Determine the [x, y] coordinate at the center of the cell enclosing the given text.  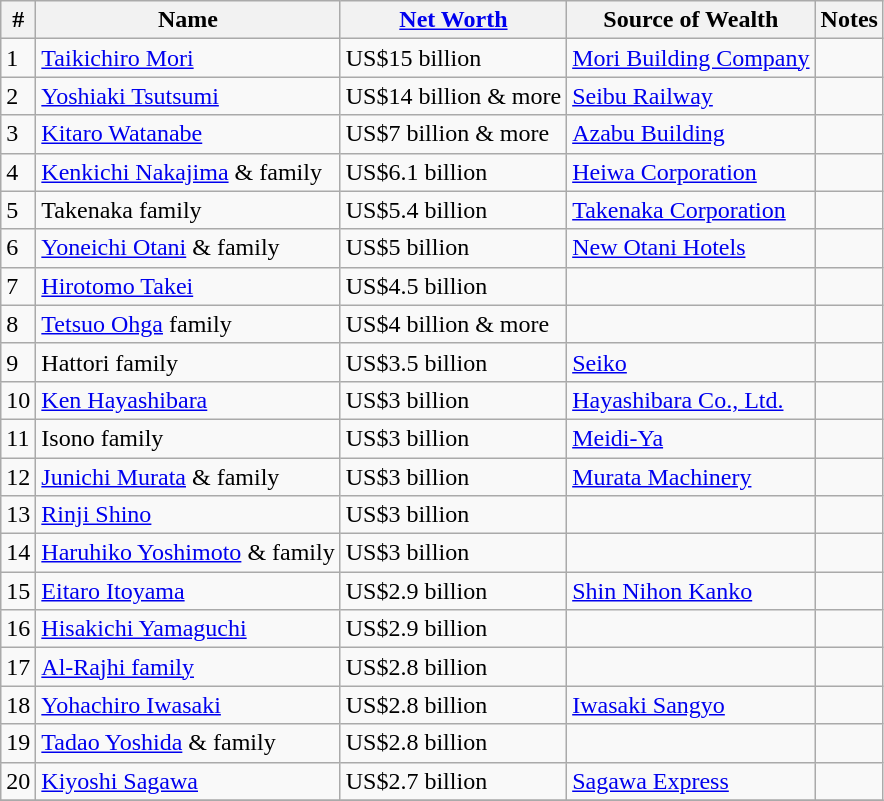
Ken Hayashibara [188, 400]
Murata Machinery [691, 477]
US$14 billion & more [453, 96]
2 [18, 96]
New Otani Hotels [691, 248]
US$6.1 billion [453, 172]
Meidi-Ya [691, 438]
Azabu Building [691, 134]
Al-Rajhi family [188, 667]
US$5 billion [453, 248]
Seiko [691, 362]
Shin Nihon Kanko [691, 591]
# [18, 20]
US$4.5 billion [453, 286]
16 [18, 629]
Notes [849, 20]
Takenaka family [188, 210]
11 [18, 438]
18 [18, 705]
17 [18, 667]
US$2.7 billion [453, 781]
Iwasaki Sangyo [691, 705]
Source of Wealth [691, 20]
Net Worth [453, 20]
Yoneichi Otani & family [188, 248]
10 [18, 400]
3 [18, 134]
Takenaka Corporation [691, 210]
7 [18, 286]
Yoshiaki Tsutsumi [188, 96]
Taikichiro Mori [188, 58]
9 [18, 362]
19 [18, 743]
12 [18, 477]
15 [18, 591]
Tadao Yoshida & family [188, 743]
5 [18, 210]
Isono family [188, 438]
8 [18, 324]
Name [188, 20]
US$7 billion & more [453, 134]
Haruhiko Yoshimoto & family [188, 553]
Hirotomo Takei [188, 286]
Hayashibara Co., Ltd. [691, 400]
US$4 billion & more [453, 324]
Junichi Murata & family [188, 477]
Mori Building Company [691, 58]
14 [18, 553]
13 [18, 515]
Yohachiro Iwasaki [188, 705]
Eitaro Itoyama [188, 591]
Tetsuo Ohga family [188, 324]
US$3.5 billion [453, 362]
Hisakichi Yamaguchi [188, 629]
Kiyoshi Sagawa [188, 781]
6 [18, 248]
1 [18, 58]
US$5.4 billion [453, 210]
Kitaro Watanabe [188, 134]
Sagawa Express [691, 781]
4 [18, 172]
Kenkichi Nakajima & family [188, 172]
US$15 billion [453, 58]
Heiwa Corporation [691, 172]
Rinji Shino [188, 515]
Seibu Railway [691, 96]
20 [18, 781]
Hattori family [188, 362]
